Return [X, Y] of the center of cell containing provided text 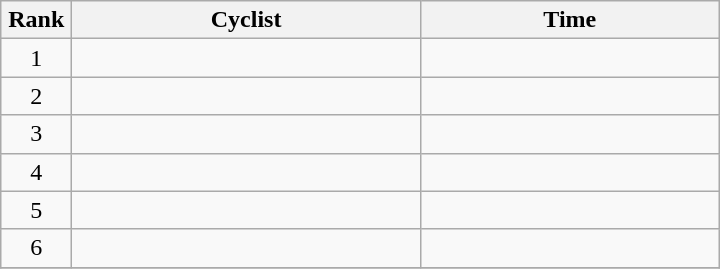
5 [36, 210]
1 [36, 58]
Time [570, 20]
Cyclist [246, 20]
4 [36, 172]
6 [36, 248]
2 [36, 96]
3 [36, 134]
Rank [36, 20]
